Locate the cell with the specified text and output its [X, Y] center coordinate. 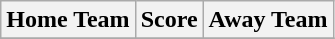
Score [169, 20]
Away Team [268, 20]
Home Team [68, 20]
